Extract the [X, Y] coordinate from the center of the cell holding the provided text.  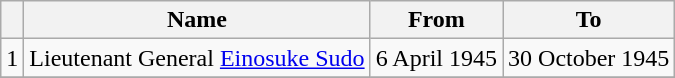
Lieutenant General Einosuke Sudo [197, 58]
30 October 1945 [589, 58]
Name [197, 20]
To [589, 20]
6 April 1945 [436, 58]
From [436, 20]
1 [12, 58]
